Pinpoint the cell where the given text exists, returning its (x, y) midpoint coordinate. 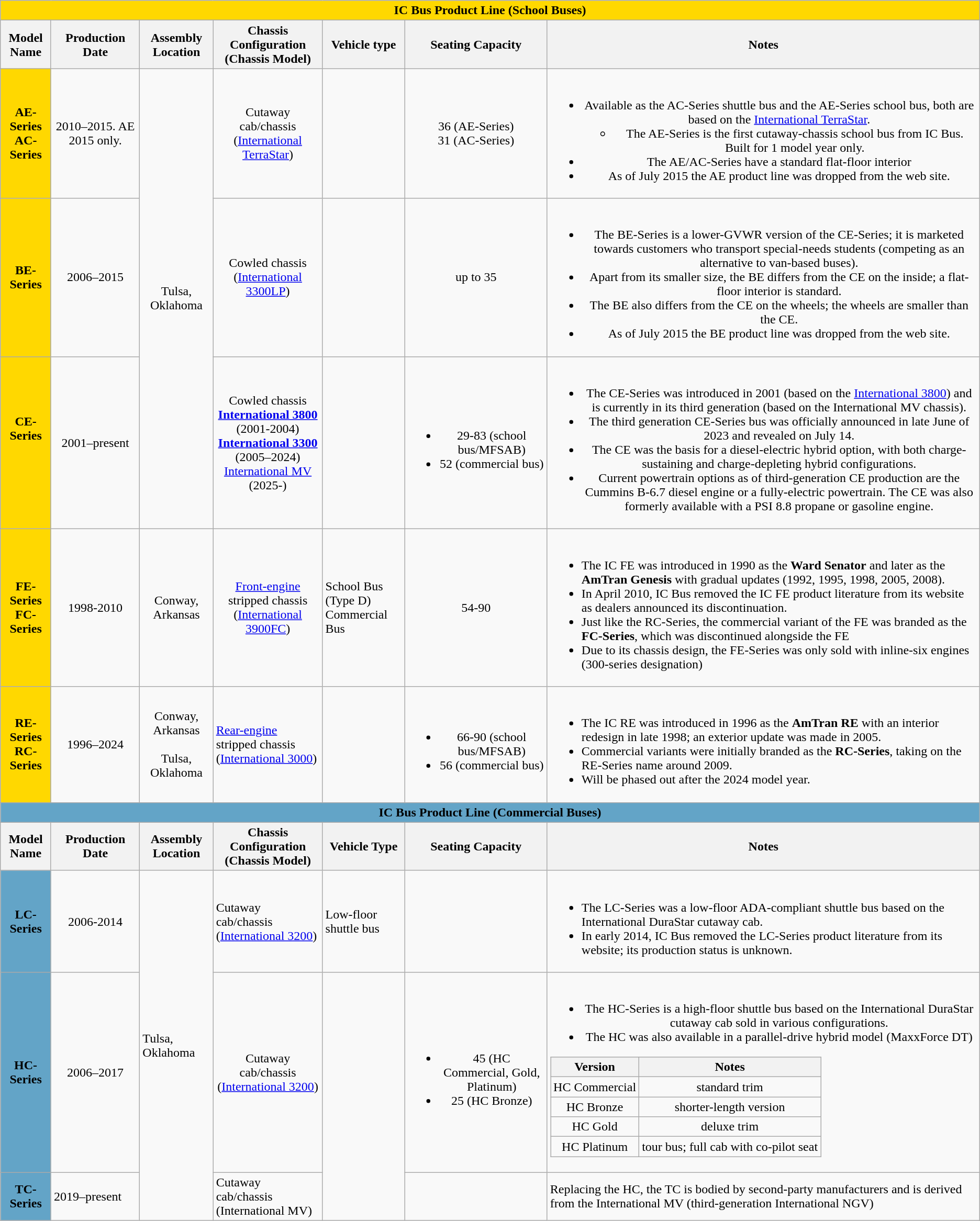
HC Bronze (595, 1107)
2010–2015. AE 2015 only. (95, 133)
2006-2014 (95, 921)
CE-Series (26, 443)
BE-Series (26, 277)
HC Commercial (595, 1087)
HC Platinum (595, 1147)
2006–2015 (95, 277)
Cowled chassis(International 3300LP) (268, 277)
54-90 (476, 608)
66-90 (school bus/MFSAB)56 (commercial bus) (476, 744)
RE-SeriesRC-Series (26, 744)
Low-floor shuttle bus (363, 921)
1996–2024 (95, 744)
IC Bus Product Line (School Buses) (490, 10)
Vehicle Type (363, 846)
standard trim (730, 1087)
TC-Series (26, 1196)
HC Gold (595, 1127)
Version (595, 1067)
HC-Series (26, 1072)
Rear-engine stripped chassis(International 3000) (268, 744)
LC-Series (26, 921)
AE-SeriesAC-Series (26, 133)
29-83 (school bus/MFSAB)52 (commercial bus) (476, 443)
shorter-length version (730, 1107)
IC Bus Product Line (Commercial Buses) (490, 812)
Cutaway cab/chassis(International MV) (268, 1196)
Conway, ArkansasTulsa, Oklahoma (176, 744)
up to 35 (476, 277)
2019–present (95, 1196)
45 (HC Commercial, Gold, Platinum)25 (HC Bronze) (476, 1072)
tour bus; full cab with co-pilot seat (730, 1147)
36 (AE-Series) 31 (AC-Series) (476, 133)
FE-SeriesFC-Series (26, 608)
2006–2017 (95, 1072)
Front-engine stripped chassis(International 3900FC) (268, 608)
Vehicle type (363, 44)
Conway, Arkansas (176, 608)
Cowled chassisInternational 3800 (2001-2004)International 3300(2005–2024)International MV(2025-) (268, 443)
deluxe trim (730, 1127)
Cutaway cab/chassis(International TerraStar) (268, 133)
Replacing the HC, the TC is bodied by second-party manufacturers and is derived from the International MV (third-generation International NGV) (763, 1196)
2001–present (95, 443)
School Bus (Type D)Commercial Bus (363, 608)
1998-2010 (95, 608)
